Detect which cell encompasses the target text, then output its [X, Y] center coordinate. 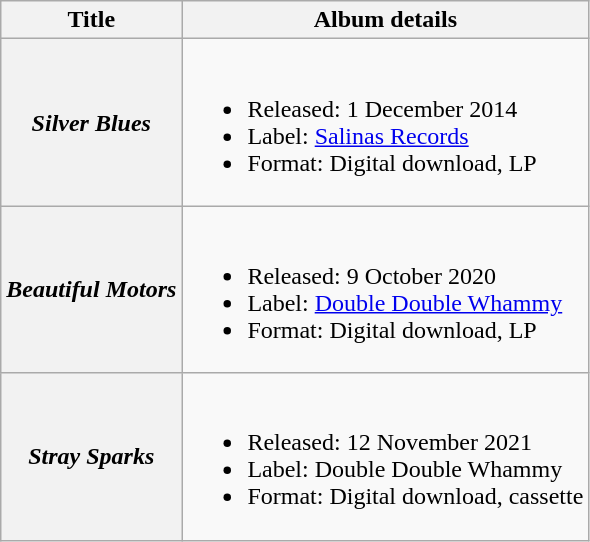
Silver Blues [92, 122]
Title [92, 20]
Album details [386, 20]
Released: 9 October 2020Label: Double Double WhammyFormat: Digital download, LP [386, 290]
Stray Sparks [92, 456]
Released: 1 December 2014Label: Salinas RecordsFormat: Digital download, LP [386, 122]
Beautiful Motors [92, 290]
Released: 12 November 2021Label: Double Double WhammyFormat: Digital download, cassette [386, 456]
